From the cell containing the given text, extract its center point as (x, y) coordinate. 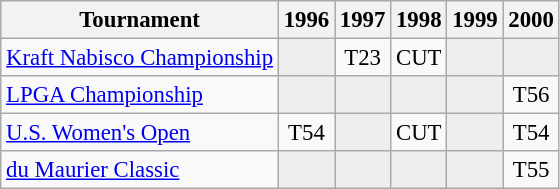
1998 (419, 20)
1996 (306, 20)
1999 (475, 20)
T23 (363, 58)
LPGA Championship (140, 95)
Tournament (140, 20)
Kraft Nabisco Championship (140, 58)
2000 (531, 20)
T55 (531, 170)
U.S. Women's Open (140, 133)
1997 (363, 20)
T56 (531, 95)
du Maurier Classic (140, 170)
